Pinpoint the cell where the given text exists, returning its [x, y] midpoint coordinate. 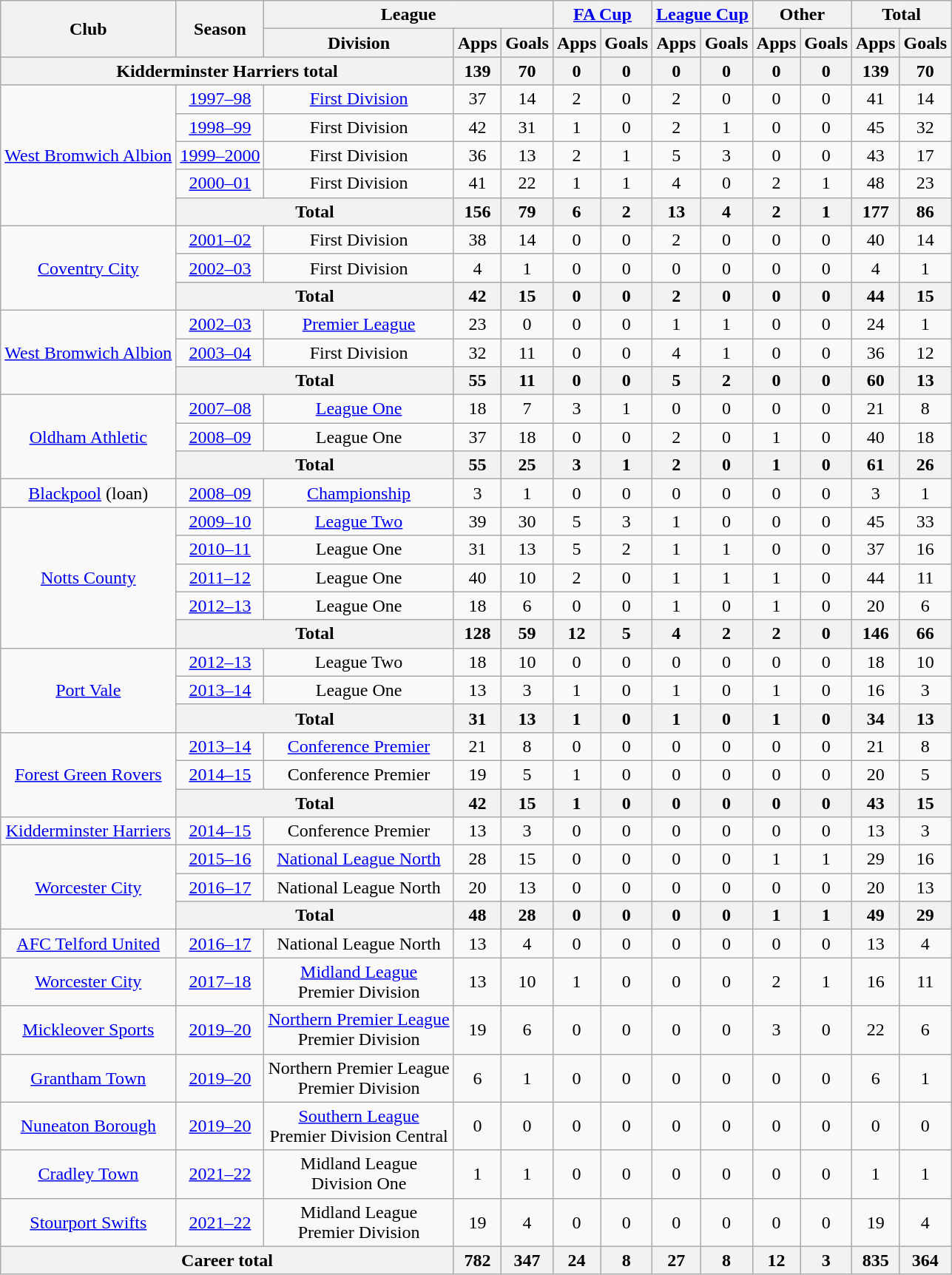
782 [477, 1260]
Mickleover Sports [89, 1029]
364 [925, 1260]
Other [802, 15]
39 [477, 521]
Stourport Swifts [89, 1222]
Championship [359, 493]
Premier League [359, 324]
27 [676, 1260]
2000–01 [220, 183]
347 [527, 1260]
Career total [227, 1260]
Midland LeagueDivision One [359, 1174]
86 [925, 212]
30 [527, 521]
34 [876, 718]
2010–11 [220, 549]
Port Vale [89, 690]
1998–99 [220, 127]
Blackpool (loan) [89, 493]
2015–16 [220, 859]
Season [220, 29]
FA Cup [602, 15]
2003–04 [220, 353]
38 [477, 240]
Kidderminster Harriers [89, 831]
Notts County [89, 578]
2017–18 [220, 982]
146 [876, 634]
Oldham Athletic [89, 437]
Kidderminster Harriers total [227, 71]
17 [925, 155]
Cradley Town [89, 1174]
League [408, 15]
League Cup [703, 15]
AFC Telford United [89, 944]
1997–98 [220, 99]
1999–2000 [220, 155]
177 [876, 212]
26 [925, 465]
2007–08 [220, 409]
Coventry City [89, 268]
61 [876, 465]
49 [876, 916]
60 [876, 381]
7 [527, 409]
33 [925, 521]
Nuneaton Borough [89, 1126]
Southern LeaguePremier Division Central [359, 1126]
Club [89, 29]
2009–10 [220, 521]
2001–02 [220, 240]
Forest Green Rovers [89, 774]
59 [527, 634]
Division [359, 43]
25 [527, 465]
79 [527, 212]
128 [477, 634]
156 [477, 212]
Grantham Town [89, 1078]
835 [876, 1260]
2011–12 [220, 578]
66 [925, 634]
